Identify which cell holds the provided text, then report its [X, Y] central coordinate. 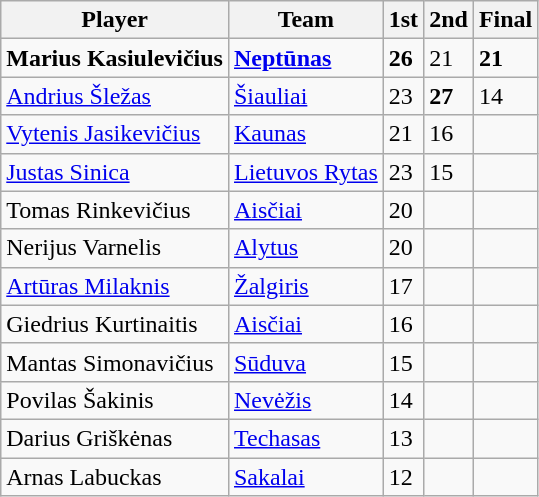
Giedrius Kurtinaitis [115, 324]
Nevėžis [306, 400]
Nerijus Varnelis [115, 248]
Neptūnas [306, 58]
Final [505, 20]
Player [115, 20]
Povilas Šakinis [115, 400]
Tomas Rinkevičius [115, 210]
Sakalai [306, 477]
Techasas [306, 438]
Marius Kasiulevičius [115, 58]
26 [403, 58]
Vytenis Jasikevičius [115, 134]
17 [403, 286]
Artūras Milaknis [115, 286]
Kaunas [306, 134]
Alytus [306, 248]
1st [403, 20]
Arnas Labuckas [115, 477]
2nd [449, 20]
Darius Griškėnas [115, 438]
13 [403, 438]
Andrius Šležas [115, 96]
Žalgiris [306, 286]
12 [403, 477]
27 [449, 96]
Lietuvos Rytas [306, 172]
Justas Sinica [115, 172]
Šiauliai [306, 96]
Mantas Simonavičius [115, 362]
Team [306, 20]
Sūduva [306, 362]
